From the cell containing the given text, extract its center point as [x, y] coordinate. 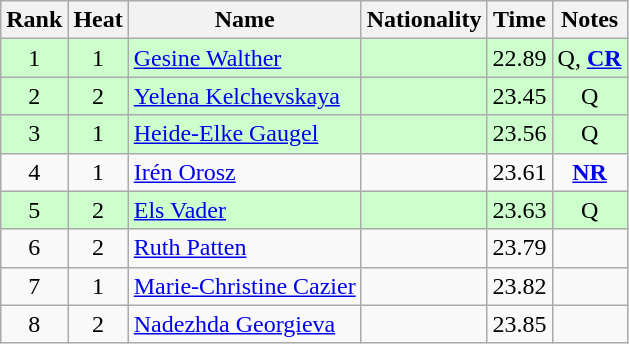
Time [520, 20]
5 [34, 210]
Yelena Kelchevskaya [244, 96]
23.85 [520, 324]
Marie-Christine Cazier [244, 286]
23.56 [520, 134]
Heide-Elke Gaugel [244, 134]
23.63 [520, 210]
Rank [34, 20]
Heat [98, 20]
Gesine Walther [244, 58]
8 [34, 324]
Irén Orosz [244, 172]
3 [34, 134]
22.89 [520, 58]
Nadezhda Georgieva [244, 324]
Q, CR [590, 58]
4 [34, 172]
Notes [590, 20]
23.45 [520, 96]
7 [34, 286]
Name [244, 20]
23.79 [520, 248]
6 [34, 248]
Els Vader [244, 210]
Ruth Patten [244, 248]
23.61 [520, 172]
23.82 [520, 286]
NR [590, 172]
Nationality [424, 20]
